Return the [X, Y] coordinate for the center point of the cell that contains the specified text.  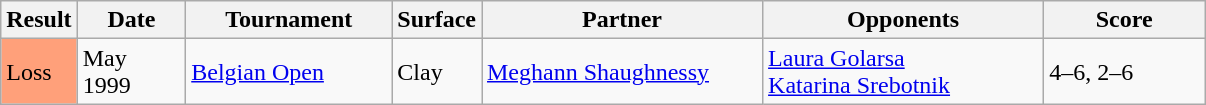
Belgian Open [289, 72]
Surface [437, 20]
Tournament [289, 20]
Laura Golarsa Katarina Srebotnik [904, 72]
Result [39, 20]
Score [1124, 20]
May 1999 [132, 72]
Date [132, 20]
4–6, 2–6 [1124, 72]
Loss [39, 72]
Clay [437, 72]
Partner [622, 20]
Opponents [904, 20]
Meghann Shaughnessy [622, 72]
